Pinpoint the cell where the given text exists, returning its [x, y] midpoint coordinate. 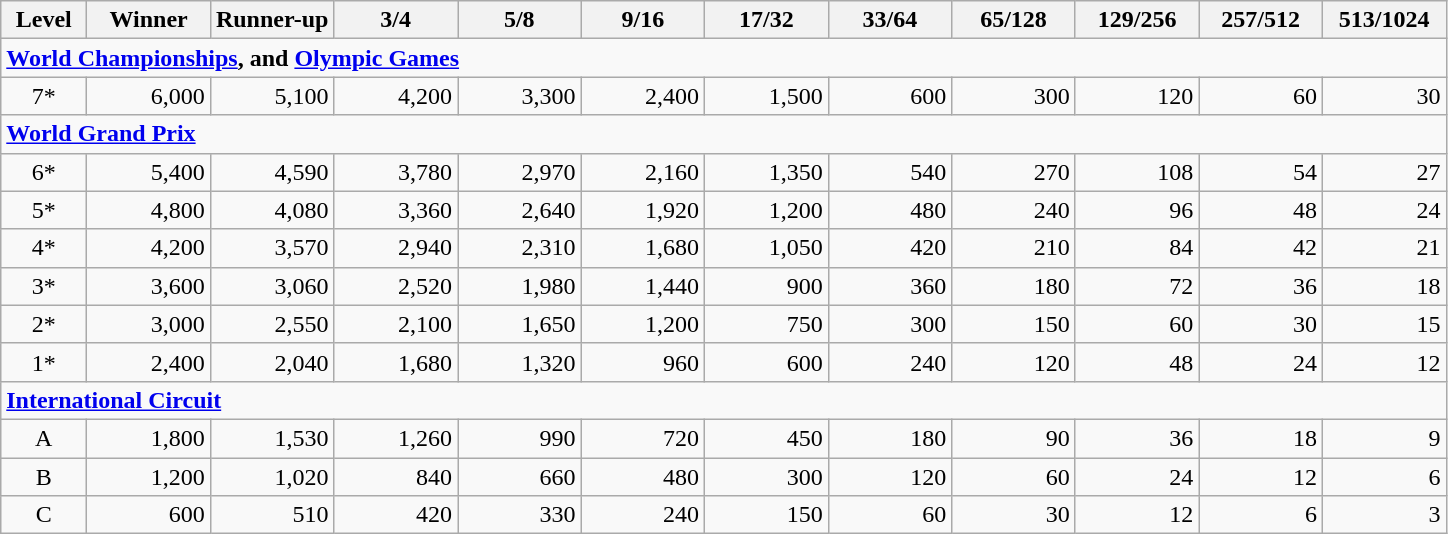
9 [1384, 438]
1,320 [520, 362]
7* [44, 96]
1,260 [396, 438]
900 [767, 286]
4,590 [272, 172]
42 [1261, 248]
54 [1261, 172]
3* [44, 286]
5,400 [149, 172]
3,000 [149, 324]
2,100 [396, 324]
2,310 [520, 248]
360 [890, 286]
990 [520, 438]
3 [1384, 515]
1,800 [149, 438]
257/512 [1261, 20]
210 [1014, 248]
960 [643, 362]
1,530 [272, 438]
540 [890, 172]
1,920 [643, 210]
3/4 [396, 20]
750 [767, 324]
6* [44, 172]
33/64 [890, 20]
A [44, 438]
90 [1014, 438]
International Circuit [724, 400]
3,360 [396, 210]
510 [272, 515]
2,160 [643, 172]
720 [643, 438]
Winner [149, 20]
B [44, 477]
513/1024 [1384, 20]
1,050 [767, 248]
1,350 [767, 172]
1,500 [767, 96]
2,550 [272, 324]
2,970 [520, 172]
65/128 [1014, 20]
270 [1014, 172]
2* [44, 324]
2,640 [520, 210]
Level [44, 20]
World Championships, and Olympic Games [724, 58]
C [44, 515]
Runner-up [272, 20]
108 [1137, 172]
5/8 [520, 20]
2,040 [272, 362]
9/16 [643, 20]
3,060 [272, 286]
2,940 [396, 248]
96 [1137, 210]
450 [767, 438]
4* [44, 248]
1,440 [643, 286]
3,570 [272, 248]
1* [44, 362]
2,520 [396, 286]
17/32 [767, 20]
5* [44, 210]
27 [1384, 172]
World Grand Prix [724, 134]
1,980 [520, 286]
5,100 [272, 96]
84 [1137, 248]
840 [396, 477]
4,800 [149, 210]
660 [520, 477]
3,780 [396, 172]
72 [1137, 286]
129/256 [1137, 20]
6,000 [149, 96]
4,080 [272, 210]
330 [520, 515]
1,650 [520, 324]
15 [1384, 324]
3,600 [149, 286]
1,020 [272, 477]
21 [1384, 248]
3,300 [520, 96]
